Find where the given text appears and provide that cell's center as (X, Y) coordinate. 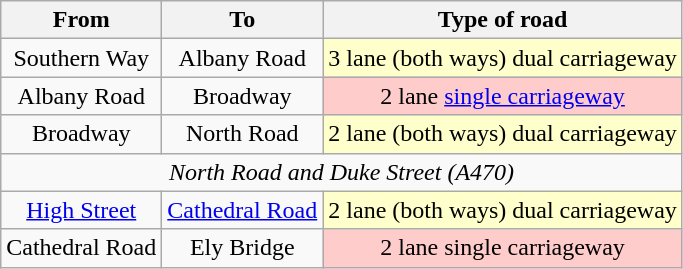
High Street (82, 210)
North Road (242, 134)
North Road and Duke Street (A470) (342, 172)
From (82, 20)
Type of road (503, 20)
To (242, 20)
Southern Way (82, 58)
Ely Bridge (242, 248)
3 lane (both ways) dual carriageway (503, 58)
